Capture the cell that displays the provided text and extract its (x, y) central coordinate. 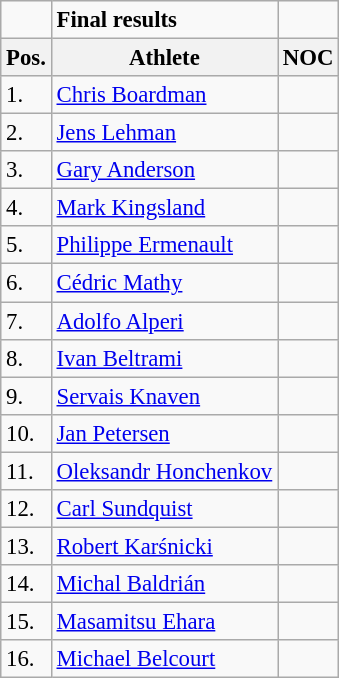
Oleksandr Honchenkov (164, 471)
2. (26, 133)
Cédric Mathy (164, 283)
Pos. (26, 58)
Chris Boardman (164, 95)
13. (26, 546)
Philippe Ermenault (164, 245)
7. (26, 321)
3. (26, 170)
Jan Petersen (164, 433)
Michael Belcourt (164, 659)
9. (26, 396)
Athlete (164, 58)
NOC (308, 58)
Ivan Beltrami (164, 358)
4. (26, 208)
Masamitsu Ehara (164, 621)
1. (26, 95)
6. (26, 283)
15. (26, 621)
Gary Anderson (164, 170)
14. (26, 584)
Servais Knaven (164, 396)
Carl Sundquist (164, 509)
Robert Karśnicki (164, 546)
10. (26, 433)
Michal Baldrián (164, 584)
Adolfo Alperi (164, 321)
12. (26, 509)
16. (26, 659)
Final results (164, 20)
Mark Kingsland (164, 208)
5. (26, 245)
Jens Lehman (164, 133)
11. (26, 471)
8. (26, 358)
